For the text-containing cell, return its midpoint in [X, Y] coordinate format. 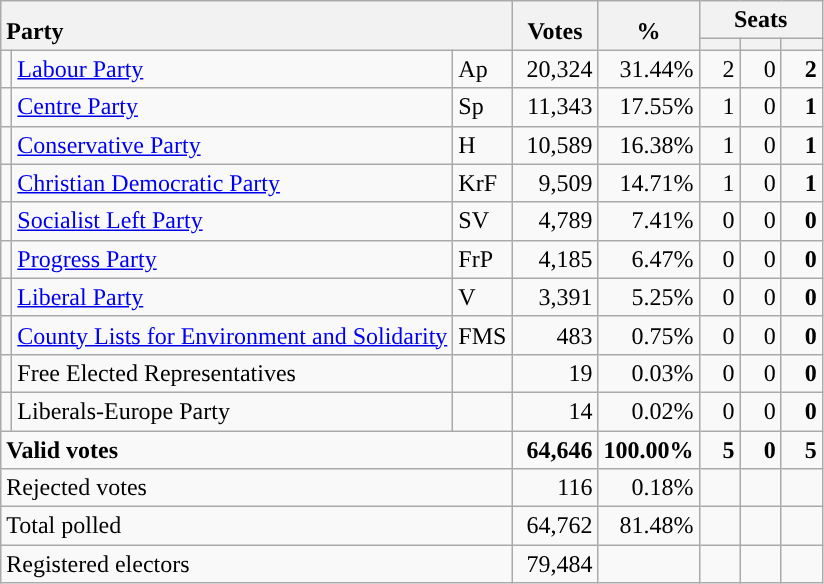
Labour Party [232, 69]
Sp [482, 107]
81.48% [648, 526]
Socialist Left Party [232, 221]
FMS [482, 335]
14.71% [648, 183]
64,762 [555, 526]
Total polled [256, 526]
17.55% [648, 107]
Valid votes [256, 449]
31.44% [648, 69]
6.47% [648, 259]
FrP [482, 259]
Conservative Party [232, 145]
Progress Party [232, 259]
Seats [760, 20]
0.03% [648, 373]
16.38% [648, 145]
116 [555, 488]
0.02% [648, 411]
3,391 [555, 297]
0.18% [648, 488]
79,484 [555, 564]
Centre Party [232, 107]
11,343 [555, 107]
SV [482, 221]
4,789 [555, 221]
10,589 [555, 145]
100.00% [648, 449]
Ap [482, 69]
20,324 [555, 69]
V [482, 297]
7.41% [648, 221]
0.75% [648, 335]
483 [555, 335]
Christian Democratic Party [232, 183]
Votes [555, 26]
Free Elected Representatives [232, 373]
4,185 [555, 259]
Registered electors [256, 564]
19 [555, 373]
H [482, 145]
Rejected votes [256, 488]
% [648, 26]
Party [256, 26]
Liberals-Europe Party [232, 411]
KrF [482, 183]
5.25% [648, 297]
County Lists for Environment and Solidarity [232, 335]
Liberal Party [232, 297]
9,509 [555, 183]
14 [555, 411]
64,646 [555, 449]
